Return the [x, y] coordinate for the center point of the cell that contains the specified text.  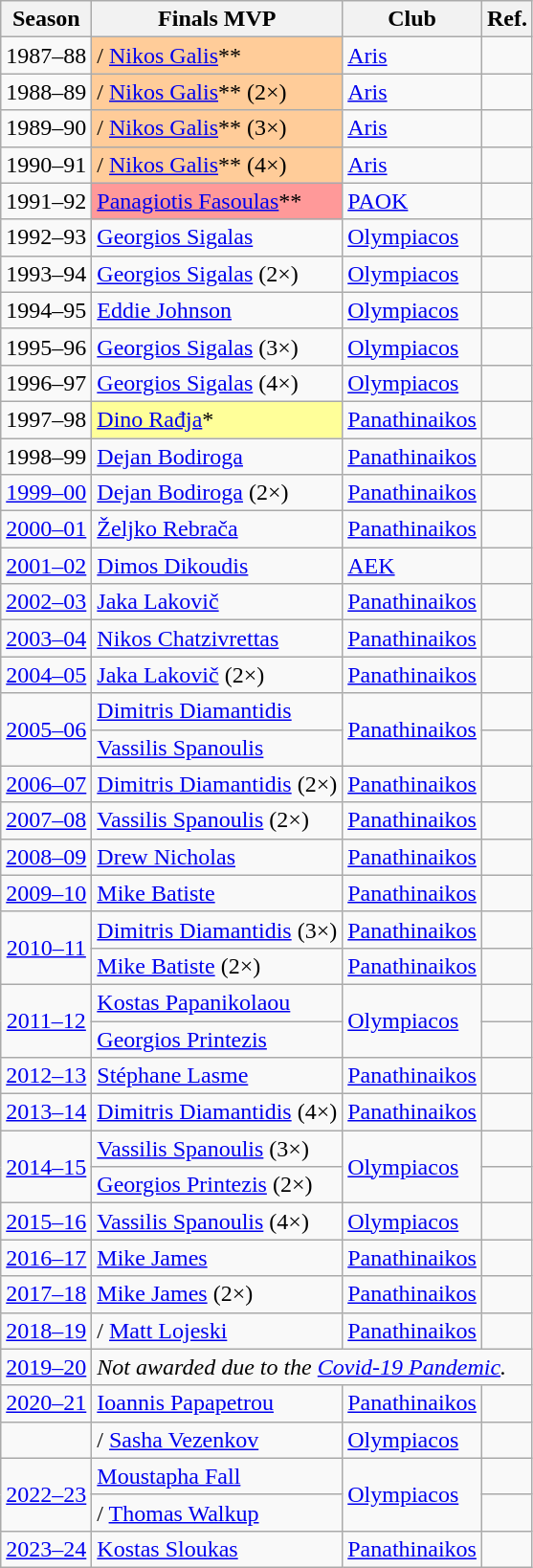
Georgios Printezis [217, 1039]
/ Nikos Galis** (3×) [217, 128]
1998–99 [46, 457]
2017–18 [46, 1294]
2023–24 [46, 1549]
Mike James (2×) [217, 1294]
2022–23 [46, 1494]
2008–09 [46, 857]
Club [412, 19]
Panagiotis Fasoulas** [217, 201]
PAOK [412, 201]
1990–91 [46, 165]
Georgios Sigalas (4×) [217, 383]
1997–98 [46, 419]
Georgios Printezis (2×) [217, 1185]
Moustapha Fall [217, 1476]
2001–02 [46, 566]
Season [46, 19]
1988–89 [46, 92]
Georgios Sigalas (3×) [217, 347]
/ Sasha Vezenkov [217, 1440]
1995–96 [46, 347]
2013–14 [46, 1112]
/ Nikos Galis** (4×) [217, 165]
Dimitris Diamantidis [217, 711]
Jaka Lakovič (2×) [217, 675]
Mike James [217, 1258]
Drew Nicholas [217, 857]
Vassilis Spanoulis (3×) [217, 1149]
Dimitris Diamantidis (3×) [217, 930]
AEK [412, 566]
Dejan Bodiroga [217, 457]
1991–92 [46, 201]
2010–11 [46, 948]
Not awarded due to the Covid-19 Pandemic. [312, 1367]
Georgios Sigalas (2×) [217, 274]
2011–12 [46, 1020]
1987–88 [46, 56]
1994–95 [46, 310]
2005–06 [46, 729]
Dimitris Diamantidis (4×) [217, 1112]
2004–05 [46, 675]
Ref. [507, 19]
Dimos Dikoudis [217, 566]
2020–21 [46, 1403]
2007–08 [46, 820]
Kostas Papanikolaou [217, 1002]
2012–13 [46, 1076]
Nikos Chatzivrettas [217, 638]
2000–01 [46, 529]
/ Nikos Galis** (2×) [217, 92]
1992–93 [46, 237]
Dimitris Diamantidis (2×) [217, 784]
1996–97 [46, 383]
2014–15 [46, 1167]
Georgios Sigalas [217, 237]
2003–04 [46, 638]
Jaka Lakovič [217, 602]
2002–03 [46, 602]
2015–16 [46, 1221]
1999–00 [46, 493]
Finals MVP [217, 19]
Stéphane Lasme [217, 1076]
Željko Rebrača [217, 529]
2019–20 [46, 1367]
/ Thomas Walkup [217, 1512]
Kostas Sloukas [217, 1549]
Vassilis Spanoulis [217, 748]
Mike Batiste (2×) [217, 966]
Ioannis Papapetrou [217, 1403]
Eddie Johnson [217, 310]
1989–90 [46, 128]
Vassilis Spanoulis (4×) [217, 1221]
/ Matt Lojeski [217, 1331]
2006–07 [46, 784]
2016–17 [46, 1258]
Mike Batiste [217, 893]
/ Nikos Galis** [217, 56]
2018–19 [46, 1331]
1993–94 [46, 274]
Vassilis Spanoulis (2×) [217, 820]
Dejan Bodiroga (2×) [217, 493]
2009–10 [46, 893]
Dino Rađja* [217, 419]
